Detect which cell encompasses the target text, then output its [x, y] center coordinate. 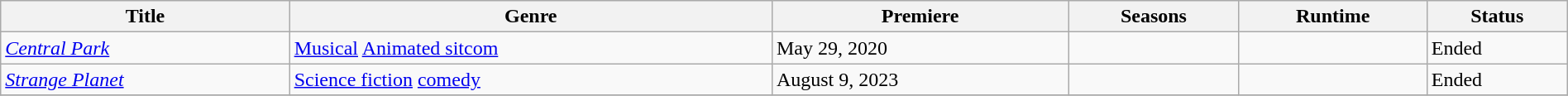
Genre [531, 17]
May 29, 2020 [920, 48]
Status [1497, 17]
Science fiction comedy [531, 79]
Runtime [1333, 17]
Premiere [920, 17]
Strange Planet [146, 79]
Seasons [1154, 17]
Musical Animated sitcom [531, 48]
Central Park [146, 48]
Title [146, 17]
August 9, 2023 [920, 79]
